For the text-containing cell, return its midpoint in [x, y] coordinate format. 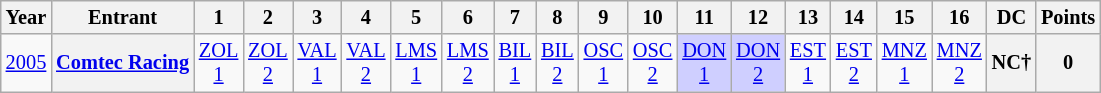
4 [366, 17]
1 [218, 17]
MNZ2 [960, 63]
16 [960, 17]
ZOL1 [218, 63]
OSC2 [652, 63]
EST1 [808, 63]
DON1 [704, 63]
VAL1 [318, 63]
DC [1012, 17]
2005 [26, 63]
ZOL2 [268, 63]
DON2 [758, 63]
LMS2 [468, 63]
5 [416, 17]
7 [516, 17]
BIL1 [516, 63]
13 [808, 17]
9 [604, 17]
Entrant [122, 17]
EST2 [854, 63]
Comtec Racing [122, 63]
VAL2 [366, 63]
10 [652, 17]
6 [468, 17]
12 [758, 17]
0 [1068, 63]
14 [854, 17]
BIL2 [558, 63]
Year [26, 17]
8 [558, 17]
2 [268, 17]
NC† [1012, 63]
Points [1068, 17]
11 [704, 17]
OSC1 [604, 63]
MNZ1 [904, 63]
LMS1 [416, 63]
3 [318, 17]
15 [904, 17]
